For the text-containing cell, return its midpoint in (X, Y) coordinate format. 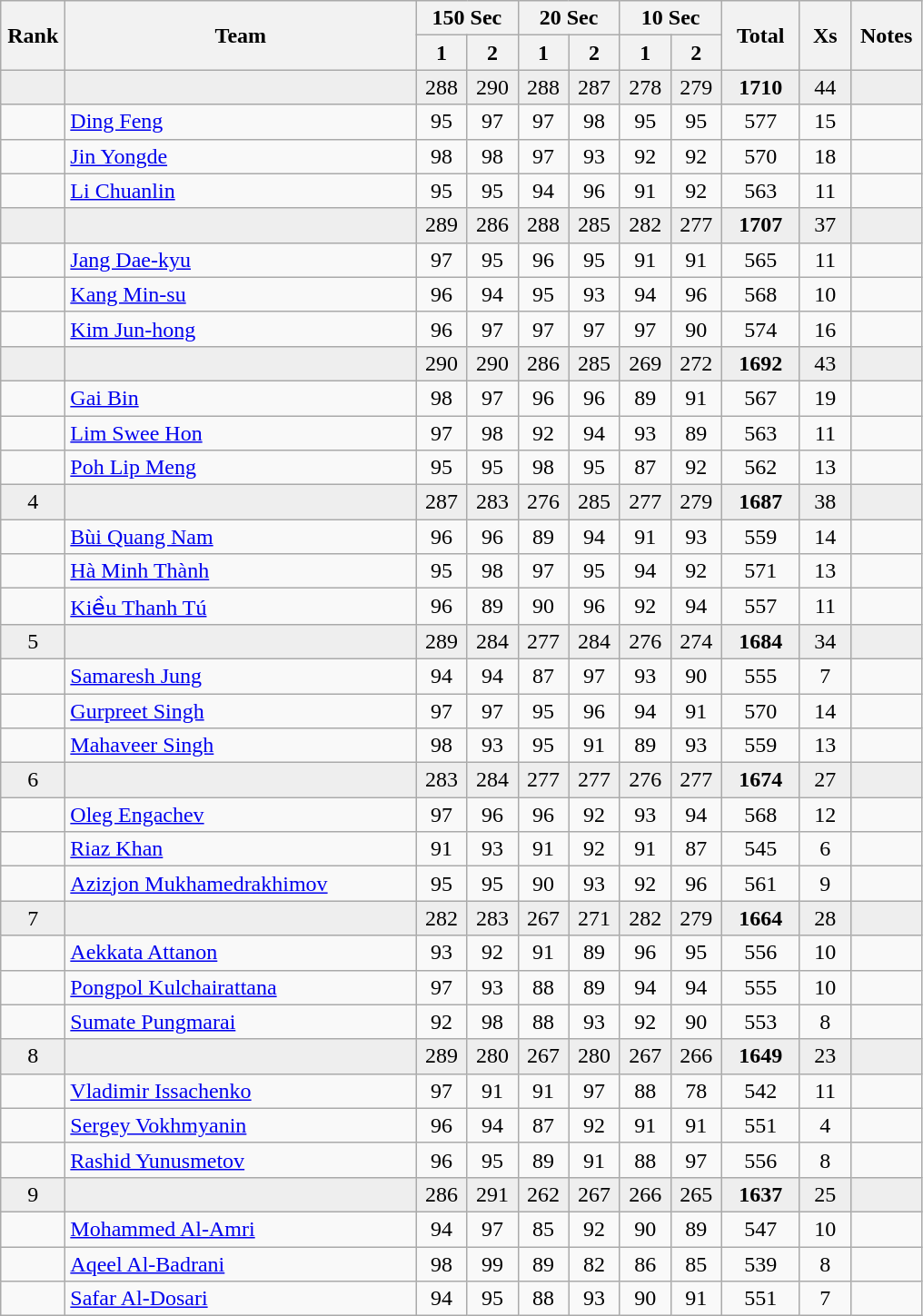
Gurpreet Singh (241, 711)
561 (760, 884)
Kiều Thanh Tú (241, 607)
38 (825, 502)
12 (825, 815)
Mahaveer Singh (241, 746)
1687 (760, 502)
Ding Feng (241, 122)
567 (760, 398)
Vladimir Issachenko (241, 1091)
25 (825, 1194)
Poh Lip Meng (241, 468)
272 (696, 363)
557 (760, 607)
34 (825, 641)
27 (825, 780)
542 (760, 1091)
Bùi Quang Nam (241, 537)
Xs (825, 35)
150 Sec (467, 18)
Jang Dae-kyu (241, 260)
1637 (760, 1194)
278 (645, 87)
1674 (760, 780)
18 (825, 156)
86 (645, 1263)
1684 (760, 641)
271 (594, 918)
20 Sec (569, 18)
Azizjon Mukhamedrakhimov (241, 884)
545 (760, 849)
Samaresh Jung (241, 676)
5 (33, 641)
23 (825, 1056)
Sumate Pungmarai (241, 1022)
553 (760, 1022)
Jin Yongde (241, 156)
Kang Min-su (241, 294)
291 (492, 1194)
571 (760, 571)
Hà Minh Thành (241, 571)
Gai Bin (241, 398)
1664 (760, 918)
43 (825, 363)
Lim Swee Hon (241, 433)
10 Sec (670, 18)
265 (696, 1194)
Rank (33, 35)
Total (760, 35)
269 (645, 363)
28 (825, 918)
Oleg Engachev (241, 815)
565 (760, 260)
Rashid Yunusmetov (241, 1160)
Kim Jun-hong (241, 329)
Riaz Khan (241, 849)
1707 (760, 225)
15 (825, 122)
Li Chuanlin (241, 191)
262 (543, 1194)
1649 (760, 1056)
Safar Al-Dosari (241, 1299)
99 (492, 1263)
16 (825, 329)
562 (760, 468)
Mohammed Al-Amri (241, 1229)
1692 (760, 363)
574 (760, 329)
19 (825, 398)
82 (594, 1263)
Team (241, 35)
Aekkata Attanon (241, 953)
274 (696, 641)
1710 (760, 87)
Pongpol Kulchairattana (241, 987)
577 (760, 122)
Aqeel Al-Badrani (241, 1263)
547 (760, 1229)
37 (825, 225)
78 (696, 1091)
Sergey Vokhmyanin (241, 1125)
Notes (887, 35)
539 (760, 1263)
44 (825, 87)
